Detect which cell encompasses the target text, then output its (X, Y) center coordinate. 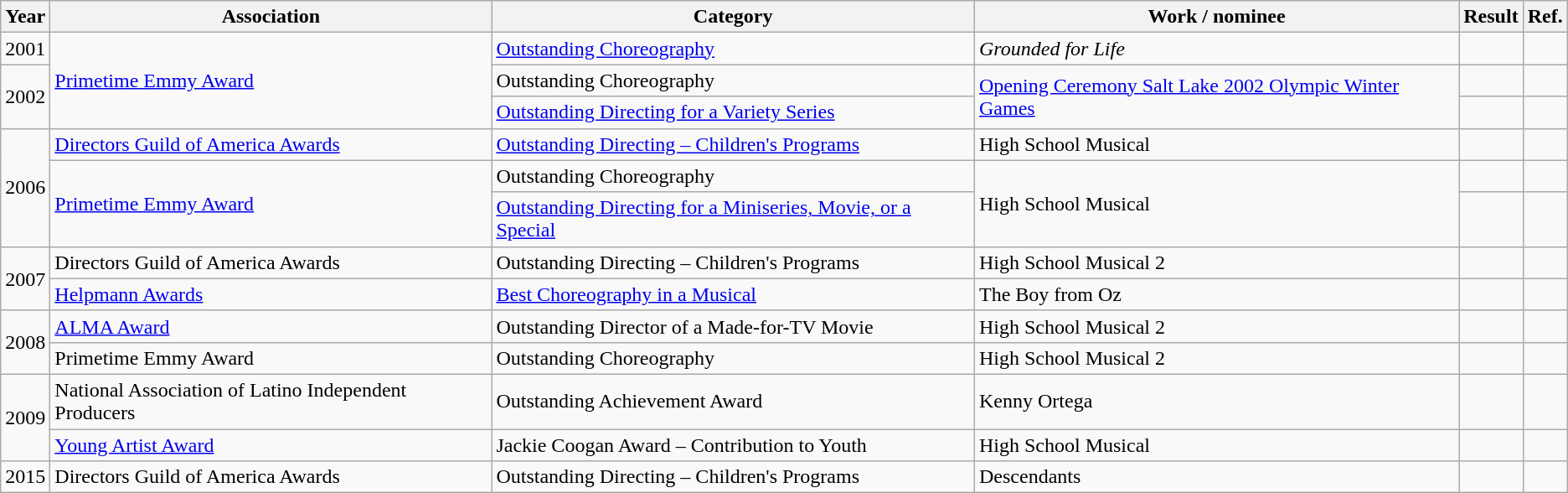
Descendants (1216, 477)
The Boy from Oz (1216, 294)
Work / nominee (1216, 17)
Outstanding Director of a Made-for-TV Movie (734, 326)
2009 (25, 418)
2015 (25, 477)
Young Artist Award (271, 445)
2006 (25, 188)
Outstanding Achievement Award (734, 401)
Category (734, 17)
Outstanding Directing for a Variety Series (734, 112)
2007 (25, 278)
2008 (25, 342)
Year (25, 17)
Opening Ceremony Salt Lake 2002 Olympic Winter Games (1216, 96)
Outstanding Directing for a Miniseries, Movie, or a Special (734, 220)
Association (271, 17)
National Association of Latino Independent Producers (271, 401)
Result (1491, 17)
Jackie Coogan Award – Contribution to Youth (734, 445)
2001 (25, 49)
Ref. (1545, 17)
Helpmann Awards (271, 294)
Kenny Ortega (1216, 401)
Best Choreography in a Musical (734, 294)
ALMA Award (271, 326)
2002 (25, 96)
Grounded for Life (1216, 49)
